Identify which cell holds the provided text, then report its [X, Y] central coordinate. 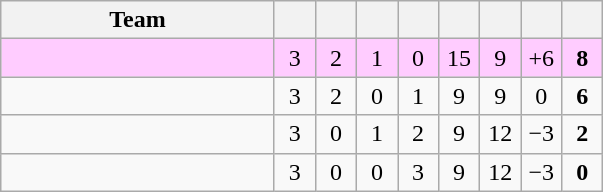
Team [138, 20]
8 [582, 58]
6 [582, 96]
+6 [542, 58]
15 [460, 58]
